Output the [X, Y] coordinate of the center of the cell containing the given text.  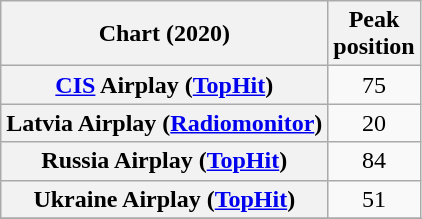
84 [374, 161]
Ukraine Airplay (TopHit) [164, 199]
51 [374, 199]
Peakposition [374, 34]
75 [374, 85]
Chart (2020) [164, 34]
20 [374, 123]
Latvia Airplay (Radiomonitor) [164, 123]
Russia Airplay (TopHit) [164, 161]
CIS Airplay (TopHit) [164, 85]
